Return [X, Y] of the center of cell containing provided text 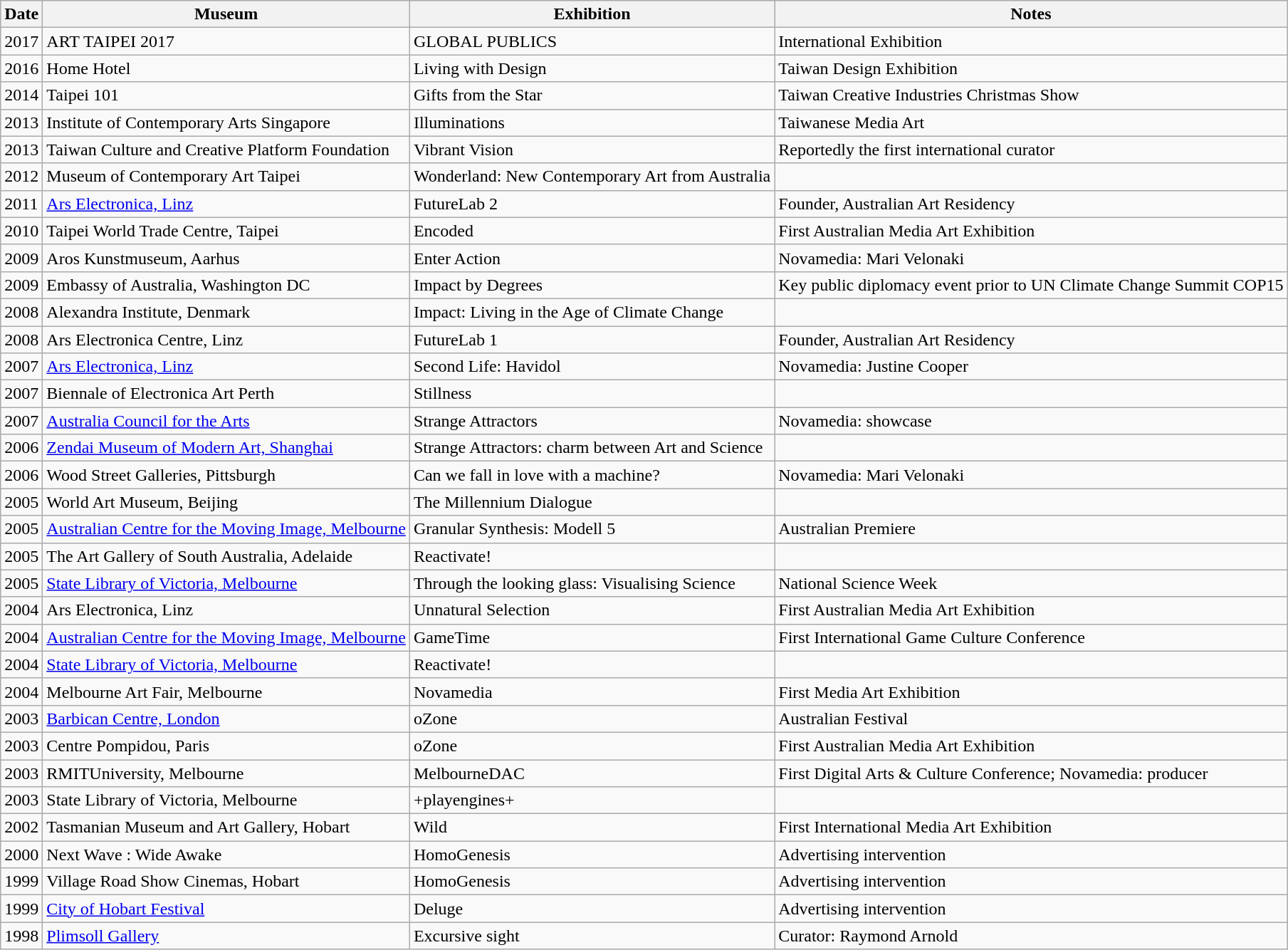
GLOBAL PUBLICS [592, 41]
2014 [21, 95]
Stillness [592, 394]
First Digital Arts & Culture Conference; Novamedia: producer [1031, 773]
Enter Action [592, 258]
2017 [21, 41]
2011 [21, 204]
Exhibition [592, 14]
2000 [21, 855]
The Art Gallery of South Australia, Adelaide [226, 556]
2012 [21, 177]
First International Media Art Exhibition [1031, 828]
Curator: Raymond Arnold [1031, 936]
MelbourneDAC [592, 773]
Next Wave : Wide Awake [226, 855]
RMITUniversity, Melbourne [226, 773]
Ars Electronica Centre, Linz [226, 340]
Barbican Centre, London [226, 719]
Date [21, 14]
Second Life: Havidol [592, 367]
Australian Premiere [1031, 529]
Impact: Living in the Age of Climate Change [592, 312]
FutureLab 1 [592, 340]
Wonderland: New Contemporary Art from Australia [592, 177]
Taiwanese Media Art [1031, 122]
Wood Street Galleries, Pittsburgh [226, 475]
Embassy of Australia, Washington DC [226, 285]
First Media Art Exhibition [1031, 691]
Taiwan Culture and Creative Platform Foundation [226, 150]
First International Game Culture Conference [1031, 637]
Home Hotel [226, 68]
Encoded [592, 231]
Australia Council for the Arts [226, 421]
Novamedia [592, 691]
Strange Attractors: charm between Art and Science [592, 448]
Impact by Degrees [592, 285]
2016 [21, 68]
Novamedia: showcase [1031, 421]
Strange Attractors [592, 421]
Taiwan Creative Industries Christmas Show [1031, 95]
GameTime [592, 637]
Museum of Contemporary Art Taipei [226, 177]
Can we fall in love with a machine? [592, 475]
Biennale of Electronica Art Perth [226, 394]
Illuminations [592, 122]
Taipei World Trade Centre, Taipei [226, 231]
National Science Week [1031, 583]
ART TAIPEI 2017 [226, 41]
Reportedly the first international curator [1031, 150]
Granular Synthesis: Modell 5 [592, 529]
Taipei 101 [226, 95]
Living with Design [592, 68]
Tasmanian Museum and Art Gallery, Hobart [226, 828]
Village Road Show Cinemas, Hobart [226, 882]
The Millennium Dialogue [592, 502]
2002 [21, 828]
2010 [21, 231]
International Exhibition [1031, 41]
Aros Kunstmuseum, Aarhus [226, 258]
Taiwan Design Exhibition [1031, 68]
Novamedia: Justine Cooper [1031, 367]
Key public diplomacy event prior to UN Climate Change Summit COP15 [1031, 285]
Wild [592, 828]
FutureLab 2 [592, 204]
Centre Pompidou, Paris [226, 746]
Notes [1031, 14]
Zendai Museum of Modern Art, Shanghai [226, 448]
Melbourne Art Fair, Melbourne [226, 691]
Alexandra Institute, Denmark [226, 312]
Deluge [592, 909]
+playengines+ [592, 800]
Unnatural Selection [592, 610]
Vibrant Vision [592, 150]
World Art Museum, Beijing [226, 502]
1998 [21, 936]
Australian Festival [1031, 719]
Museum [226, 14]
Plimsoll Gallery [226, 936]
Gifts from the Star [592, 95]
Excursive sight [592, 936]
Institute of Contemporary Arts Singapore [226, 122]
City of Hobart Festival [226, 909]
Through the looking glass: Visualising Science [592, 583]
